Pinpoint the cell where the given text exists, returning its (x, y) midpoint coordinate. 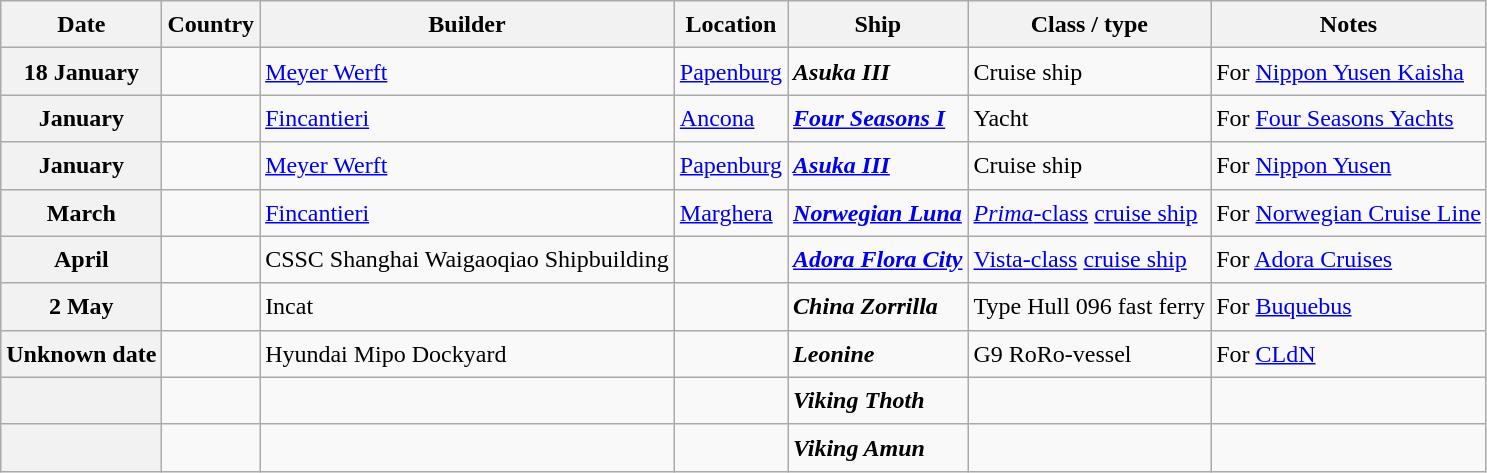
Vista-class cruise ship (1090, 260)
For Nippon Yusen Kaisha (1349, 72)
Unknown date (82, 354)
Norwegian Luna (878, 212)
Notes (1349, 24)
Four Seasons I (878, 118)
Incat (468, 306)
Class / type (1090, 24)
For Norwegian Cruise Line (1349, 212)
Type Hull 096 fast ferry (1090, 306)
Leonine (878, 354)
March (82, 212)
Ship (878, 24)
For Four Seasons Yachts (1349, 118)
Yacht (1090, 118)
For Adora Cruises (1349, 260)
China Zorrilla (878, 306)
Location (730, 24)
For CLdN (1349, 354)
Ancona (730, 118)
Prima-class cruise ship (1090, 212)
Marghera (730, 212)
Viking Amun (878, 448)
Date (82, 24)
18 January (82, 72)
For Buquebus (1349, 306)
Builder (468, 24)
Hyundai Mipo Dockyard (468, 354)
April (82, 260)
For Nippon Yusen (1349, 166)
Viking Thoth (878, 400)
2 May (82, 306)
CSSC Shanghai Waigaoqiao Shipbuilding (468, 260)
G9 RoRo-vessel (1090, 354)
Adora Flora City (878, 260)
Country (211, 24)
